Detect which cell encompasses the target text, then output its (X, Y) center coordinate. 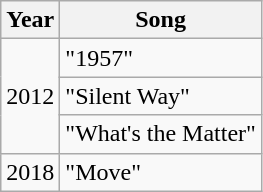
2018 (30, 172)
Year (30, 20)
"1957" (161, 58)
"Move" (161, 172)
"Silent Way" (161, 96)
2012 (30, 96)
"What's the Matter" (161, 134)
Song (161, 20)
